Determine the (X, Y) coordinate at the center of the cell enclosing the given text.  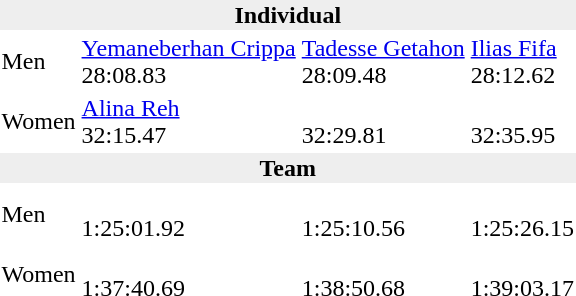
Women (38, 122)
32:35.95 (522, 122)
Individual (288, 15)
Yemaneberhan Crippa28:08.83 (188, 62)
32:29.81 (383, 122)
1:25:10.56 (383, 214)
Team (288, 168)
1:25:01.92 (188, 214)
Ilias Fifa28:12.62 (522, 62)
Tadesse Getahon28:09.48 (383, 62)
1:25:26.15 (522, 214)
Alina Reh32:15.47 (188, 122)
